Pinpoint the cell where the given text exists, returning its [X, Y] midpoint coordinate. 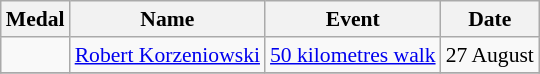
Event [353, 19]
Robert Korzeniowski [168, 55]
27 August [490, 55]
Date [490, 19]
Medal [36, 19]
50 kilometres walk [353, 55]
Name [168, 19]
